Extract the [x, y] coordinate from the center of the cell holding the provided text.  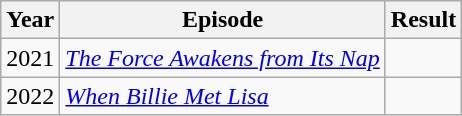
2022 [30, 96]
Year [30, 20]
2021 [30, 58]
Result [423, 20]
When Billie Met Lisa [223, 96]
Episode [223, 20]
The Force Awakens from Its Nap [223, 58]
